Find where the given text appears and provide that cell's center as [X, Y] coordinate. 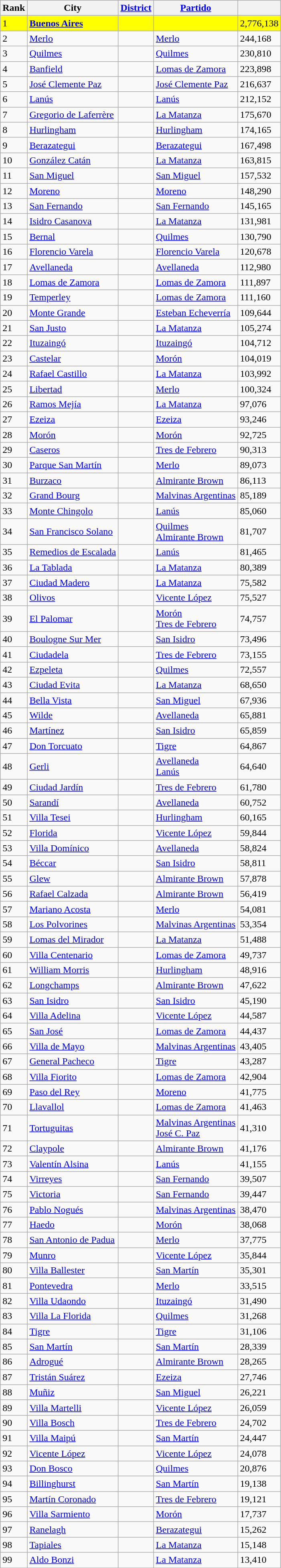
92 [14, 1453]
49 [14, 787]
145,165 [259, 206]
41,775 [259, 1092]
35,301 [259, 1270]
El Palomar [73, 618]
20 [14, 313]
64,640 [259, 766]
Mariano Acosta [73, 909]
55 [14, 878]
56 [14, 894]
30 [14, 465]
38,068 [259, 1225]
31,490 [259, 1301]
Adrogué [73, 1362]
San Justo [73, 328]
91 [14, 1438]
53,354 [259, 924]
21 [14, 328]
19,138 [259, 1484]
59,844 [259, 833]
Villa Bosch [73, 1423]
93 [14, 1469]
40 [14, 639]
9 [14, 145]
41 [14, 654]
45 [14, 716]
44 [14, 700]
84 [14, 1331]
33,515 [259, 1286]
85,060 [259, 511]
Bella Vista [73, 700]
Boulogne Sur Mer [73, 639]
Monte Chingolo [73, 511]
Buenos Aires [73, 23]
216,637 [259, 84]
93,246 [259, 419]
11 [14, 175]
70 [14, 1107]
Villa Ballester [73, 1270]
Munro [73, 1255]
57,878 [259, 878]
28,339 [259, 1347]
120,678 [259, 252]
Pablo Nogués [73, 1210]
Ciudad Jardín [73, 787]
73,496 [259, 639]
General Pacheco [73, 1061]
47 [14, 746]
City [73, 8]
92,725 [259, 434]
63 [14, 1001]
69 [14, 1092]
Llavallol [73, 1107]
38 [14, 598]
Grand Bourg [73, 496]
74,757 [259, 618]
56,419 [259, 894]
16 [14, 252]
Villa La Florida [73, 1316]
131,981 [259, 221]
68 [14, 1077]
14 [14, 221]
12 [14, 191]
43,405 [259, 1046]
53 [14, 848]
48,916 [259, 970]
San Antonio de Padua [73, 1240]
34 [14, 532]
37,775 [259, 1240]
71 [14, 1128]
Ciudadela [73, 654]
Longchamps [73, 985]
8 [14, 130]
Monte Grande [73, 313]
Villa Sarmiento [73, 1514]
Villa Centenario [73, 955]
24,702 [259, 1423]
109,644 [259, 313]
7 [14, 115]
41,310 [259, 1128]
97 [14, 1530]
54 [14, 863]
64,867 [259, 746]
Villa Maipú [73, 1438]
Rafael Castillo [73, 374]
50 [14, 802]
24 [14, 374]
67,936 [259, 700]
Florida [73, 833]
Caseros [73, 450]
52 [14, 833]
148,290 [259, 191]
61 [14, 970]
Olivos [73, 598]
Glew [73, 878]
2,776,138 [259, 23]
Don Torcuato [73, 746]
Partido [196, 8]
36 [14, 567]
Gregorio de Laferrère [73, 115]
86 [14, 1362]
39,507 [259, 1179]
104,019 [259, 358]
Tortuguitas [73, 1128]
175,670 [259, 115]
27,746 [259, 1377]
Ramos Mejía [73, 404]
Paso del Rey [73, 1092]
Béccar [73, 863]
26,059 [259, 1407]
26,221 [259, 1392]
Burzaco [73, 480]
49,737 [259, 955]
31,268 [259, 1316]
81,707 [259, 532]
Villa Domínico [73, 848]
60 [14, 955]
73 [14, 1164]
Martínez [73, 731]
98 [14, 1545]
Muñiz [73, 1392]
41,463 [259, 1107]
18 [14, 282]
24,078 [259, 1453]
58,824 [259, 848]
73,155 [259, 654]
Banfield [73, 69]
54,081 [259, 909]
104,712 [259, 343]
244,168 [259, 38]
65 [14, 1031]
17,737 [259, 1514]
10 [14, 160]
230,810 [259, 54]
Isidro Casanova [73, 221]
38,470 [259, 1210]
Pontevedra [73, 1286]
130,790 [259, 237]
23 [14, 358]
32 [14, 496]
42,904 [259, 1077]
Virreyes [73, 1179]
Villa Adelina [73, 1016]
Villa de Mayo [73, 1046]
28,265 [259, 1362]
Don Bosco [73, 1469]
75,527 [259, 598]
65,859 [259, 731]
San José [73, 1031]
74 [14, 1179]
64 [14, 1016]
174,165 [259, 130]
97,076 [259, 404]
75 [14, 1194]
15 [14, 237]
62 [14, 985]
61,780 [259, 787]
Ezpeleta [73, 669]
96 [14, 1514]
76 [14, 1210]
43,287 [259, 1061]
2 [14, 38]
29 [14, 450]
Libertad [73, 389]
89 [14, 1407]
Ciudad Evita [73, 685]
46 [14, 731]
39,447 [259, 1194]
37 [14, 583]
72,557 [259, 669]
163,815 [259, 160]
39 [14, 618]
17 [14, 267]
26 [14, 404]
35,844 [259, 1255]
Villa Fiorito [73, 1077]
44,587 [259, 1016]
41,155 [259, 1164]
Villa Martelli [73, 1407]
89,073 [259, 465]
94 [14, 1484]
Castelar [73, 358]
167,498 [259, 145]
Villa Tesei [73, 818]
6 [14, 99]
48 [14, 766]
Billinghurst [73, 1484]
86,113 [259, 480]
79 [14, 1255]
Malvinas ArgentinasJosé C. Paz [196, 1128]
45,190 [259, 1001]
111,160 [259, 298]
223,898 [259, 69]
57 [14, 909]
25 [14, 389]
27 [14, 419]
90 [14, 1423]
88 [14, 1392]
Haedo [73, 1225]
66 [14, 1046]
13 [14, 206]
Los Polvorines [73, 924]
Parque San Martín [73, 465]
95 [14, 1499]
3 [14, 54]
33 [14, 511]
51 [14, 818]
41,176 [259, 1148]
35 [14, 552]
58,811 [259, 863]
103,992 [259, 374]
15,262 [259, 1530]
24,447 [259, 1438]
72 [14, 1148]
157,532 [259, 175]
78 [14, 1240]
19,121 [259, 1499]
Villa Udaondo [73, 1301]
59 [14, 939]
22 [14, 343]
111,897 [259, 282]
77 [14, 1225]
La Tablada [73, 567]
60,165 [259, 818]
83 [14, 1316]
Lomas del Mirador [73, 939]
William Morris [73, 970]
58 [14, 924]
85 [14, 1347]
5 [14, 84]
85,189 [259, 496]
60,752 [259, 802]
Temperley [73, 298]
31,106 [259, 1331]
Tristán Suárez [73, 1377]
Gerli [73, 766]
Remedios de Escalada [73, 552]
87 [14, 1377]
13,410 [259, 1560]
67 [14, 1061]
Esteban Echeverría [196, 313]
Victoria [73, 1194]
AvellanedaLanús [196, 766]
28 [14, 434]
81 [14, 1286]
42 [14, 669]
51,488 [259, 939]
Martín Coronado [73, 1499]
44,437 [259, 1031]
District [136, 8]
Tapiales [73, 1545]
47,622 [259, 985]
1 [14, 23]
Ciudad Madero [73, 583]
112,980 [259, 267]
68,650 [259, 685]
43 [14, 685]
100,324 [259, 389]
212,152 [259, 99]
80 [14, 1270]
González Catán [73, 160]
90,313 [259, 450]
San Francisco Solano [73, 532]
19 [14, 298]
20,876 [259, 1469]
Rank [14, 8]
MorónTres de Febrero [196, 618]
Aldo Bonzi [73, 1560]
Claypole [73, 1148]
75,582 [259, 583]
Ranelagh [73, 1530]
4 [14, 69]
82 [14, 1301]
81,465 [259, 552]
15,148 [259, 1545]
Bernal [73, 237]
65,881 [259, 716]
Sarandí [73, 802]
105,274 [259, 328]
99 [14, 1560]
Wilde [73, 716]
80,389 [259, 567]
Rafael Calzada [73, 894]
QuilmesAlmirante Brown [196, 532]
31 [14, 480]
Valentín Alsina [73, 1164]
